Identify which cell holds the provided text, then report its (x, y) central coordinate. 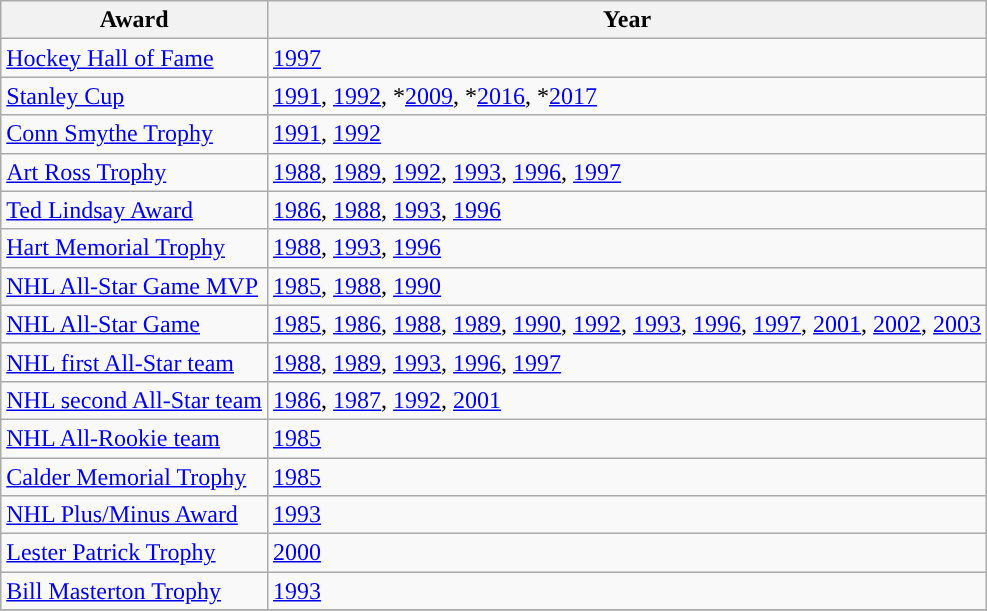
1988, 1989, 1993, 1996, 1997 (628, 362)
Stanley Cup (134, 96)
1991, 1992 (628, 134)
Year (628, 20)
NHL Plus/Minus Award (134, 515)
Award (134, 20)
1988, 1993, 1996 (628, 248)
Ted Lindsay Award (134, 210)
NHL All-Star Game MVP (134, 286)
Hart Memorial Trophy (134, 248)
NHL All-Rookie team (134, 438)
Conn Smythe Trophy (134, 134)
1991, 1992, *2009, *2016, *2017 (628, 96)
Calder Memorial Trophy (134, 477)
Bill Masterton Trophy (134, 591)
2000 (628, 553)
1988, 1989, 1992, 1993, 1996, 1997 (628, 172)
1985, 1988, 1990 (628, 286)
Lester Patrick Trophy (134, 553)
Art Ross Trophy (134, 172)
Hockey Hall of Fame (134, 58)
NHL second All-Star team (134, 400)
NHL first All-Star team (134, 362)
NHL All-Star Game (134, 324)
1997 (628, 58)
1986, 1988, 1993, 1996 (628, 210)
1986, 1987, 1992, 2001 (628, 400)
1985, 1986, 1988, 1989, 1990, 1992, 1993, 1996, 1997, 2001, 2002, 2003 (628, 324)
